Return the (X, Y) coordinate for the center point of the cell that contains the specified text.  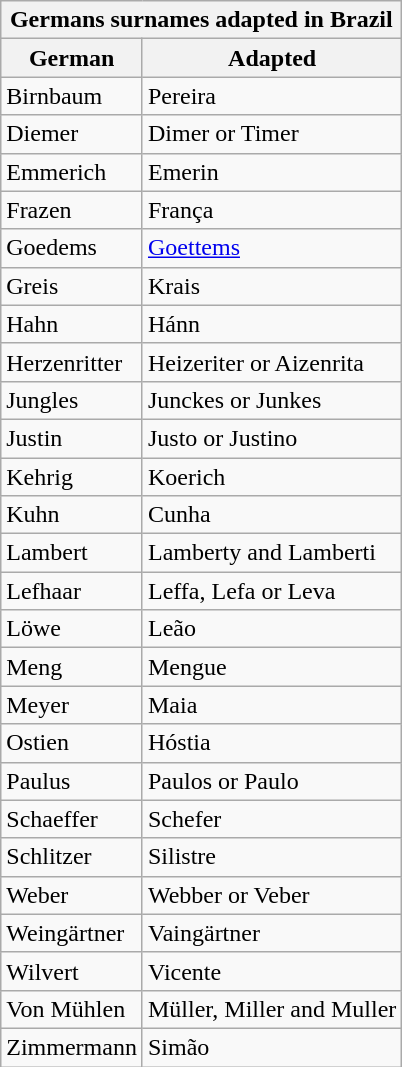
Schefer (272, 819)
Lambert (72, 553)
Paulus (72, 781)
Heizeriter or Aizenrita (272, 362)
Leão (272, 629)
Maia (272, 705)
Goettems (272, 248)
Justin (72, 438)
Webber or Veber (272, 895)
França (272, 210)
Zimmermann (72, 1047)
Germans surnames adapted in Brazil (202, 20)
Birnbaum (72, 96)
Leffa, Lefa or Leva (272, 591)
Vicente (272, 971)
Herzenritter (72, 362)
Emerin (272, 172)
Hahn (72, 324)
Koerich (272, 477)
Schaeffer (72, 819)
Hánn (272, 324)
Silistre (272, 857)
Greis (72, 286)
Wilvert (72, 971)
Meyer (72, 705)
Lefhaar (72, 591)
Löwe (72, 629)
Diemer (72, 134)
Pereira (272, 96)
Lamberty and Lamberti (272, 553)
Meng (72, 667)
Frazen (72, 210)
Müller, Miller and Muller (272, 1009)
Goedems (72, 248)
Paulos or Paulo (272, 781)
Kuhn (72, 515)
Von Mühlen (72, 1009)
Cunha (272, 515)
Weber (72, 895)
Simão (272, 1047)
Adapted (272, 58)
Junckes or Junkes (272, 400)
Vaingärtner (272, 933)
German (72, 58)
Krais (272, 286)
Ostien (72, 743)
Hóstia (272, 743)
Jungles (72, 400)
Emmerich (72, 172)
Schlitzer (72, 857)
Kehrig (72, 477)
Mengue (272, 667)
Dimer or Timer (272, 134)
Weingärtner (72, 933)
Justo or Justino (272, 438)
